Return (X, Y) of the center of cell containing provided text 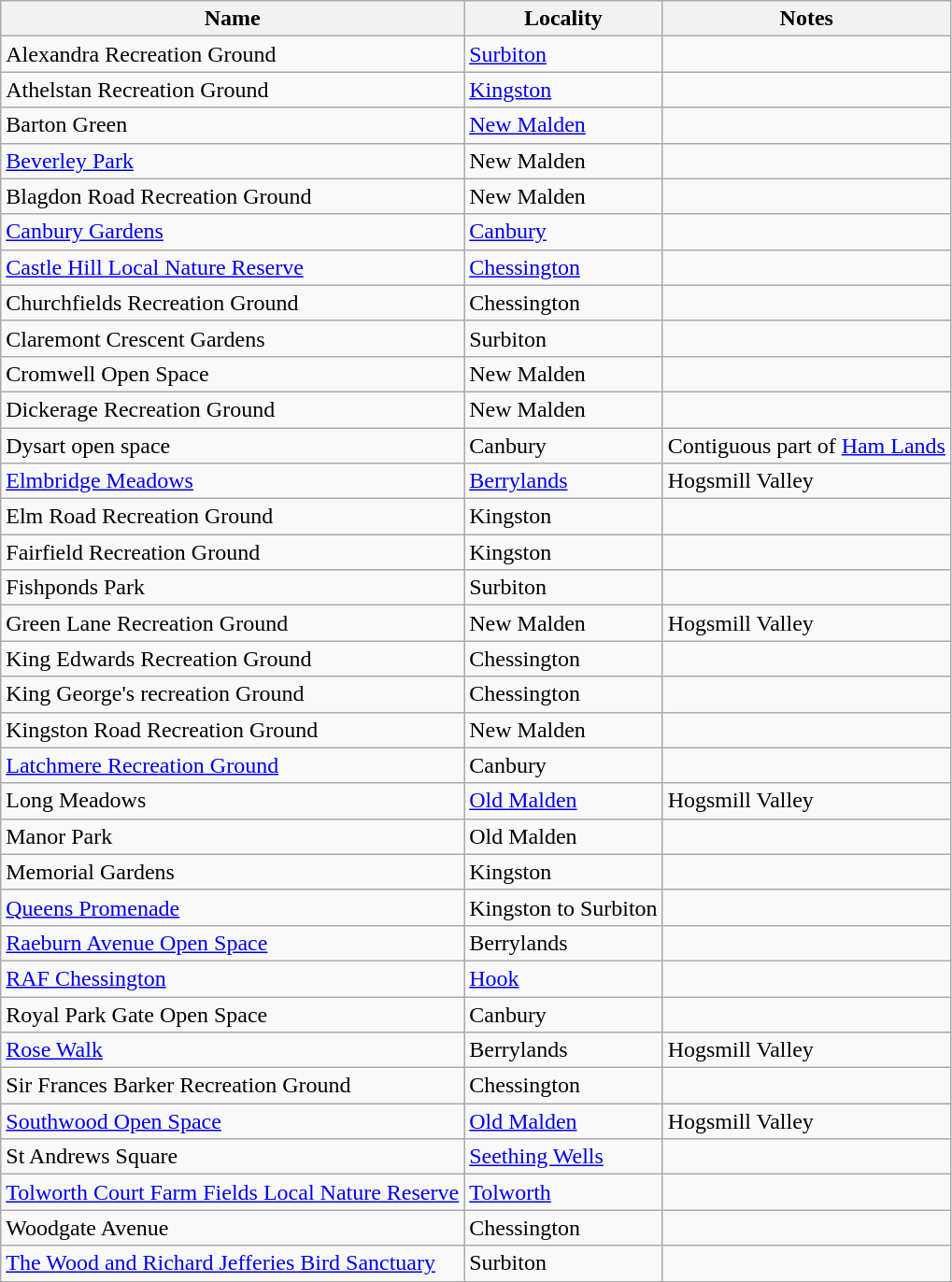
Elmbridge Meadows (233, 481)
Dysart open space (233, 446)
The Wood and Richard Jefferies Bird Sanctuary (233, 1263)
RAF Chessington (233, 978)
Southwood Open Space (233, 1121)
Green Lane Recreation Ground (233, 623)
Kingston to Surbiton (563, 907)
Castle Hill Local Nature Reserve (233, 267)
Dickerage Recreation Ground (233, 409)
King Edwards Recreation Ground (233, 659)
Blagdon Road Recreation Ground (233, 196)
Long Meadows (233, 801)
Contiguous part of Ham Lands (806, 446)
Tolworth Court Farm Fields Local Nature Reserve (233, 1192)
Churchfields Recreation Ground (233, 303)
Name (233, 19)
Hook (563, 978)
Elm Road Recreation Ground (233, 517)
Alexandra Recreation Ground (233, 54)
Barton Green (233, 125)
Sir Frances Barker Recreation Ground (233, 1086)
King George's recreation Ground (233, 694)
Beverley Park (233, 161)
Royal Park Gate Open Space (233, 1014)
Canbury Gardens (233, 232)
Raeburn Avenue Open Space (233, 943)
Athelstan Recreation Ground (233, 90)
Woodgate Avenue (233, 1228)
Notes (806, 19)
Memorial Gardens (233, 872)
Locality (563, 19)
Manor Park (233, 836)
Claremont Crescent Gardens (233, 338)
Cromwell Open Space (233, 374)
Latchmere Recreation Ground (233, 765)
Rose Walk (233, 1050)
Queens Promenade (233, 907)
Seething Wells (563, 1157)
St Andrews Square (233, 1157)
Kingston Road Recreation Ground (233, 730)
Tolworth (563, 1192)
Fishponds Park (233, 588)
Fairfield Recreation Ground (233, 552)
